Extract the (X, Y) coordinate from the center of the cell holding the provided text.  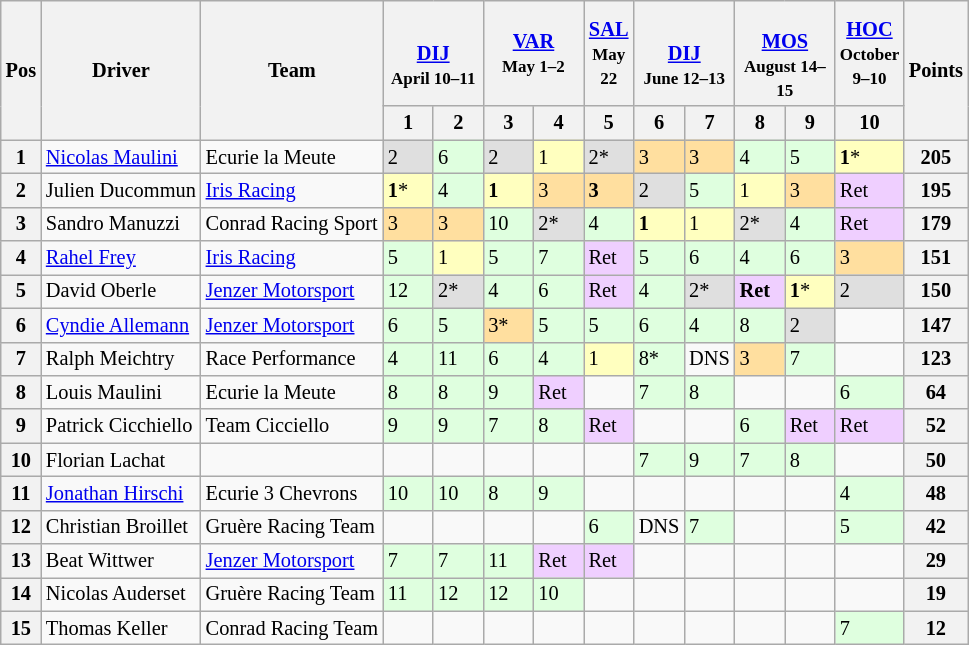
Ralph Meichtry (121, 359)
Race Performance (292, 359)
Pos (21, 70)
Florian Lachat (121, 460)
123 (936, 359)
29 (936, 561)
Beat Wittwer (121, 561)
195 (936, 190)
48 (936, 493)
Nicolas Auderset (121, 594)
Driver (121, 70)
Louis Maulini (121, 392)
151 (936, 258)
Team (292, 70)
14 (21, 594)
DIJApril 10–11 (433, 53)
MOSAugust 14–15 (785, 53)
205 (936, 157)
Thomas Keller (121, 628)
19 (936, 594)
VARMay 1–2 (533, 53)
13 (21, 561)
Sandro Manuzzi (121, 224)
Team Cicciello (292, 426)
Conrad Racing Team (292, 628)
SALMay 22 (609, 53)
Christian Broillet (121, 527)
Points (936, 70)
179 (936, 224)
50 (936, 460)
DIJJune 12–13 (684, 53)
147 (936, 325)
Nicolas Maulini (121, 157)
Julien Ducommun (121, 190)
8* (659, 359)
David Oberle (121, 291)
Cyndie Allemann (121, 325)
150 (936, 291)
Ecurie 3 Chevrons (292, 493)
Conrad Racing Sport (292, 224)
Patrick Cicchiello (121, 426)
HOCOctober 9–10 (870, 53)
15 (21, 628)
Jonathan Hirschi (121, 493)
52 (936, 426)
42 (936, 527)
Rahel Frey (121, 258)
64 (936, 392)
3* (508, 325)
